For the text-containing cell, return its midpoint in (X, Y) coordinate format. 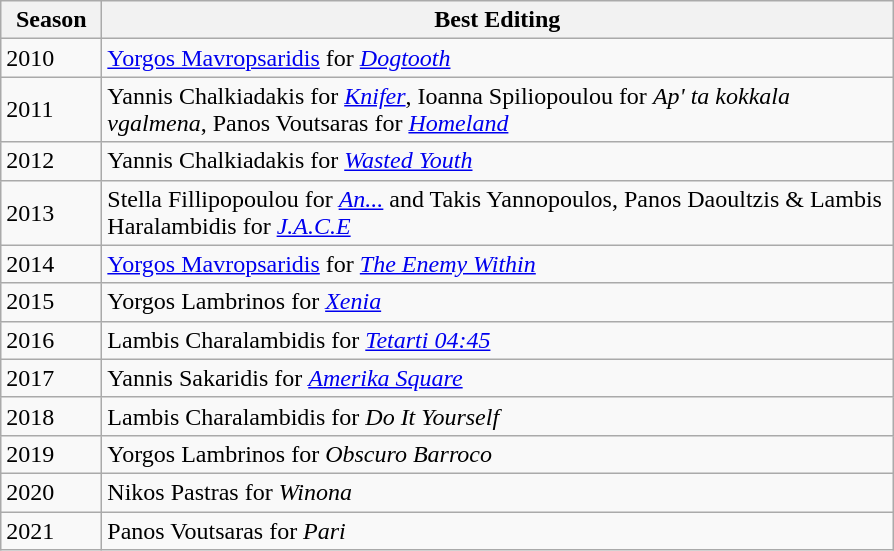
2015 (52, 302)
2020 (52, 492)
2019 (52, 454)
2010 (52, 58)
Panos Voutsaras for Pari (498, 531)
2018 (52, 416)
2011 (52, 110)
Yorgos Mavropsaridis for The Enemy Within (498, 264)
2012 (52, 161)
2013 (52, 212)
Lambis Charalambidis for Do It Yourself (498, 416)
Yorgos Mavropsaridis for Dogtooth (498, 58)
Yannis Sakaridis for Amerika Square (498, 378)
Best Editing (498, 20)
Yorgos Lambrinos for Obscuro Barroco (498, 454)
Yorgos Lambrinos for Xenia (498, 302)
2017 (52, 378)
Stella Fillipopoulou for An... and Takis Yannopoulos, Panos Daoultzis & Lambis Haralambidis for J.A.C.E (498, 212)
2021 (52, 531)
2016 (52, 340)
2014 (52, 264)
Lambis Charalambidis for Tetarti 04:45 (498, 340)
Season (52, 20)
Yannis Chalkiadakis for Wasted Youth (498, 161)
Nikos Pastras for Winona (498, 492)
Yannis Chalkiadakis for Knifer, Ioanna Spiliopoulou for Ap' ta kokkala vgalmena, Panos Voutsaras for Homeland (498, 110)
